Return the [x, y] coordinate for the center point of the cell that contains the specified text.  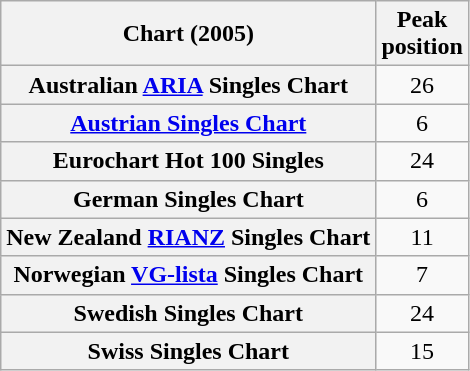
Eurochart Hot 100 Singles [188, 161]
Peakposition [422, 34]
Swiss Singles Chart [188, 351]
New Zealand RIANZ Singles Chart [188, 237]
15 [422, 351]
26 [422, 85]
Norwegian VG-lista Singles Chart [188, 275]
7 [422, 275]
Australian ARIA Singles Chart [188, 85]
11 [422, 237]
Austrian Singles Chart [188, 123]
Swedish Singles Chart [188, 313]
German Singles Chart [188, 199]
Chart (2005) [188, 34]
